Locate the cell with the specified text and output its [X, Y] center coordinate. 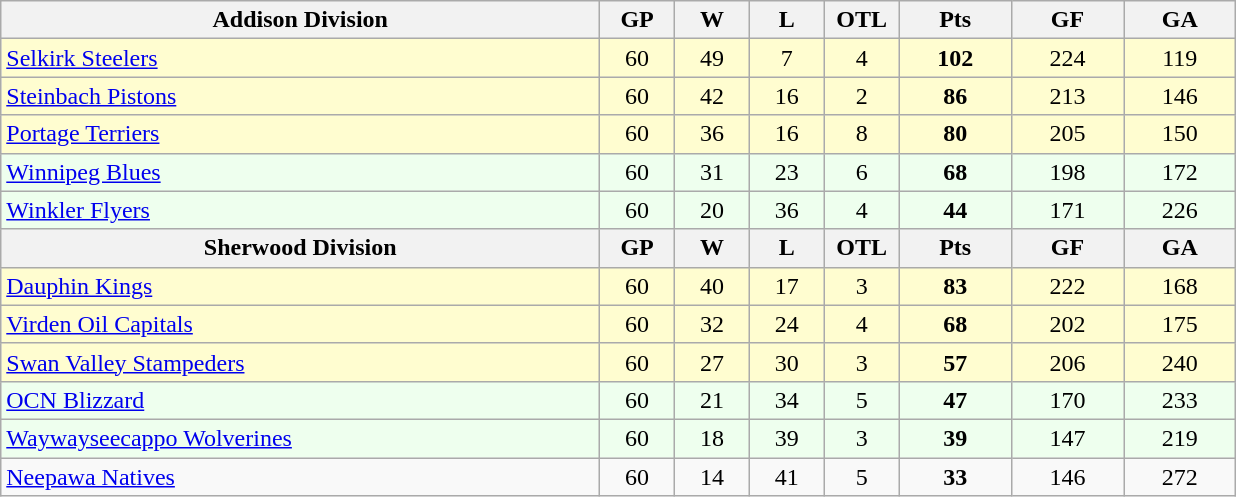
86 [955, 96]
102 [955, 58]
24 [786, 324]
34 [786, 400]
202 [1067, 324]
Neepawa Natives [300, 477]
Waywayseecappo Wolverines [300, 438]
7 [786, 58]
40 [712, 286]
147 [1067, 438]
17 [786, 286]
171 [1067, 210]
Virden Oil Capitals [300, 324]
57 [955, 362]
150 [1180, 134]
83 [955, 286]
21 [712, 400]
222 [1067, 286]
198 [1067, 172]
47 [955, 400]
31 [712, 172]
170 [1067, 400]
Swan Valley Stampeders [300, 362]
Selkirk Steelers [300, 58]
272 [1180, 477]
240 [1180, 362]
Winnipeg Blues [300, 172]
Steinbach Pistons [300, 96]
Portage Terriers [300, 134]
32 [712, 324]
Addison Division [300, 20]
206 [1067, 362]
30 [786, 362]
168 [1180, 286]
OCN Blizzard [300, 400]
175 [1180, 324]
49 [712, 58]
119 [1180, 58]
8 [862, 134]
205 [1067, 134]
41 [786, 477]
44 [955, 210]
18 [712, 438]
219 [1180, 438]
42 [712, 96]
6 [862, 172]
Dauphin Kings [300, 286]
213 [1067, 96]
23 [786, 172]
233 [1180, 400]
Sherwood Division [300, 248]
33 [955, 477]
226 [1180, 210]
224 [1067, 58]
27 [712, 362]
20 [712, 210]
172 [1180, 172]
Winkler Flyers [300, 210]
80 [955, 134]
14 [712, 477]
2 [862, 96]
